Find where the given text appears and provide that cell's center as [X, Y] coordinate. 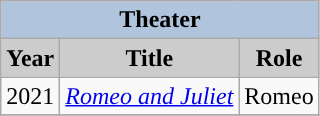
Role [279, 58]
Theater [160, 20]
2021 [30, 96]
Romeo and Juliet [150, 96]
Title [150, 58]
Year [30, 58]
Romeo [279, 96]
